From the cell containing the given text, extract its center point as (x, y) coordinate. 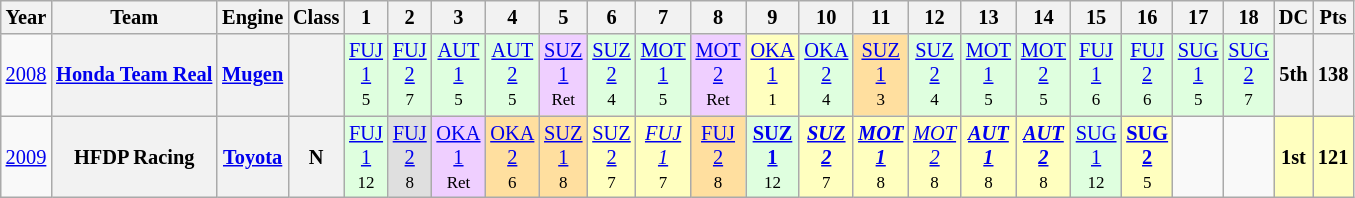
4 (512, 17)
Year (26, 17)
Team (134, 17)
FUJ112 (366, 157)
Mugen (252, 75)
AUT28 (1044, 157)
OKA26 (512, 157)
SUZ1Ret (563, 75)
11 (880, 17)
15 (1096, 17)
1 (366, 17)
FUJ16 (1096, 75)
1st (1294, 157)
OKA11 (773, 75)
7 (664, 17)
MOT2Ret (718, 75)
10 (826, 17)
13 (988, 17)
SUG27 (1248, 75)
SUG15 (1198, 75)
SUG25 (1147, 157)
MOT18 (880, 157)
FUJ27 (410, 75)
3 (459, 17)
18 (1248, 17)
16 (1147, 17)
DC (1294, 17)
2 (410, 17)
5th (1294, 75)
FUJ26 (1147, 75)
Pts (1333, 17)
121 (1333, 157)
2009 (26, 157)
HFDP Racing (134, 157)
8 (718, 17)
Toyota (252, 157)
SUZ13 (880, 75)
FUJ15 (366, 75)
5 (563, 17)
FUJ17 (664, 157)
Engine (252, 17)
14 (1044, 17)
N (316, 157)
17 (1198, 17)
6 (611, 17)
AUT25 (512, 75)
SUZ112 (773, 157)
12 (934, 17)
2008 (26, 75)
138 (1333, 75)
OKA24 (826, 75)
9 (773, 17)
MOT25 (1044, 75)
SUZ18 (563, 157)
AUT15 (459, 75)
Honda Team Real (134, 75)
Class (316, 17)
OKA1Ret (459, 157)
SUG112 (1096, 157)
MOT28 (934, 157)
AUT18 (988, 157)
